Output the (X, Y) coordinate of the center of the cell containing the given text.  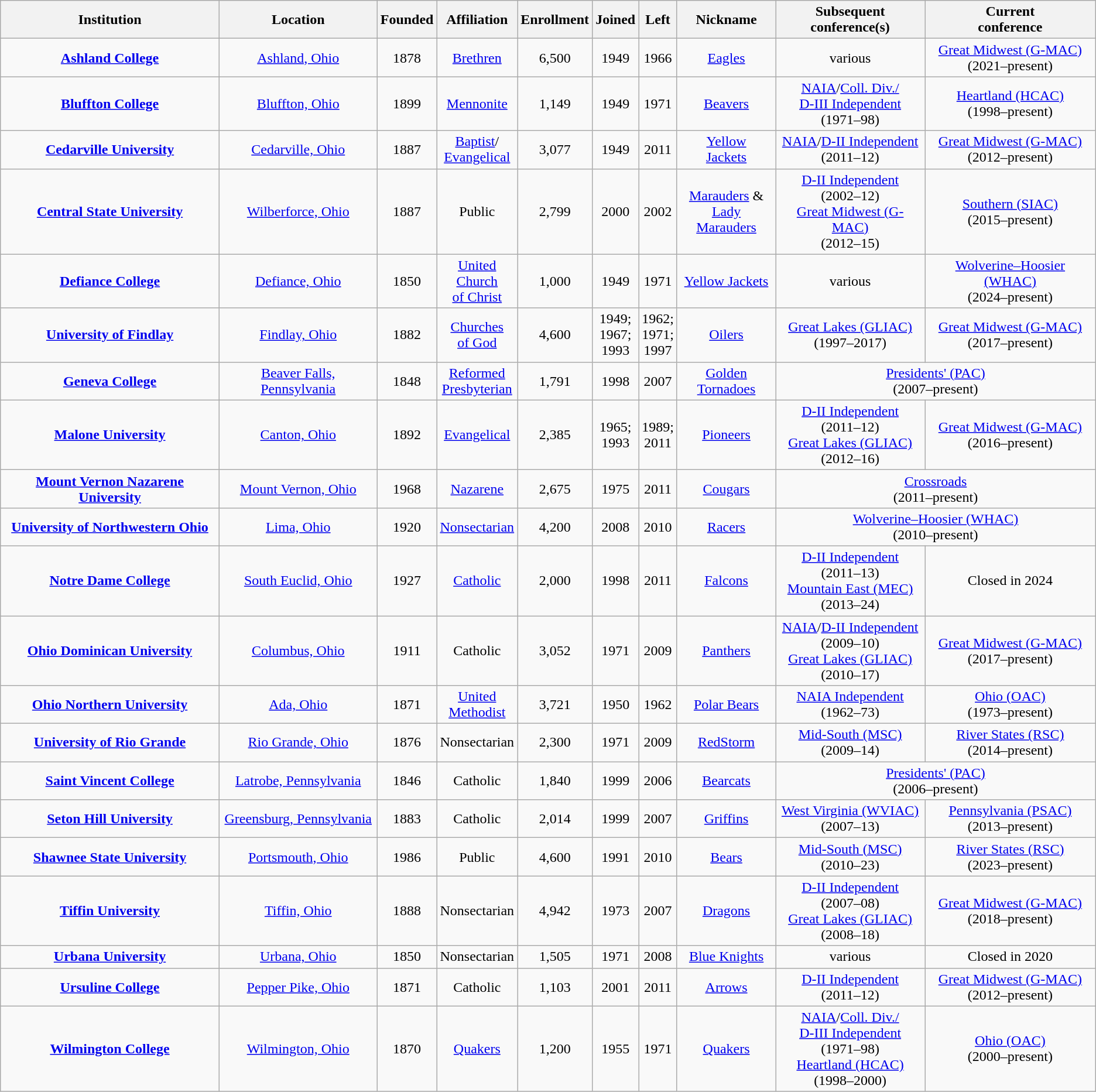
3,077 (555, 150)
Defiance, Ohio (298, 281)
Polar Bears (726, 705)
2006 (658, 781)
1973 (616, 911)
Baptist/Evangelical (477, 150)
4,942 (555, 911)
Cedarville, Ohio (298, 150)
Ashland, Ohio (298, 57)
Rio Grande, Ohio (298, 742)
1878 (407, 57)
South Euclid, Ohio (298, 581)
2,799 (555, 211)
Beavers (726, 104)
1986 (407, 857)
Closed in 2020 (1011, 957)
Ohio (OAC)(1973–present) (1011, 705)
ReformedPresbyterian (477, 381)
1846 (407, 781)
1962;1971;1997 (658, 335)
1882 (407, 335)
Left (658, 20)
2001 (616, 987)
1962 (658, 705)
Enrollment (555, 20)
Oilers (726, 335)
University of Northwestern Ohio (110, 527)
Presidents' (PAC)(2006–present) (936, 781)
1991 (616, 857)
Falcons (726, 581)
1965;1993 (616, 434)
1975 (616, 488)
3,052 (555, 651)
1911 (407, 651)
Southern (SIAC)(2015–present) (1011, 211)
Heartland (HCAC)(1998–present) (1011, 104)
2000 (616, 211)
Arrows (726, 987)
1899 (407, 104)
Griffins (726, 819)
Brethren (477, 57)
Churchesof God (477, 335)
Ada, Ohio (298, 705)
1920 (407, 527)
Notre Dame College (110, 581)
NAIA/D-II Independent(2011–12) (850, 150)
1,791 (555, 381)
Bears (726, 857)
Affiliation (477, 20)
D-II Independent(2011–12) (850, 987)
Defiance College (110, 281)
Racers (726, 527)
West Virginia (WVIAC)(2007–13) (850, 819)
Institution (110, 20)
1949;1967;1993 (616, 335)
Presidents' (PAC)(2007–present) (936, 381)
2,385 (555, 434)
Mennonite (477, 104)
Ohio (OAC)(2000–present) (1011, 1049)
YellowJackets (726, 150)
Portsmouth, Ohio (298, 857)
Cougars (726, 488)
Greensburg, Pennsylvania (298, 819)
Pepper Pike, Ohio (298, 987)
NAIA/Coll. Div./D-III Independent(1971–98) (850, 104)
Beaver Falls, Pennsylvania (298, 381)
Tiffin, Ohio (298, 911)
1955 (616, 1049)
2,014 (555, 819)
Great Midwest (G-MAC)(2021–present) (1011, 57)
D-II Independent(2011–13)Mountain East (MEC)(2013–24) (850, 581)
1848 (407, 381)
Pioneers (726, 434)
1,840 (555, 781)
Columbus, Ohio (298, 651)
4,200 (555, 527)
NAIA/D-II Independent(2009–10)Great Lakes (GLIAC)(2010–17) (850, 651)
UnitedChurchof Christ (477, 281)
Malone University (110, 434)
Seton Hill University (110, 819)
Subsequentconference(s) (850, 20)
Bearcats (726, 781)
Bluffton, Ohio (298, 104)
Currentconference (1011, 20)
Ohio Dominican University (110, 651)
Cedarville University (110, 150)
Joined (616, 20)
1968 (407, 488)
Mid-South (MSC)(2010–23) (850, 857)
Nazarene (477, 488)
Location (298, 20)
Yellow Jackets (726, 281)
Crossroads(2011–present) (936, 488)
Shawnee State University (110, 857)
Pennsylvania (PSAC)(2013–present) (1011, 819)
Lima, Ohio (298, 527)
Ashland College (110, 57)
Panthers (726, 651)
Evangelical (477, 434)
D-II Independent(2007–08)Great Lakes (GLIAC)(2008–18) (850, 911)
Wolverine–Hoosier (WHAC)(2024–present) (1011, 281)
1927 (407, 581)
1966 (658, 57)
University of Rio Grande (110, 742)
1,200 (555, 1049)
Wilberforce, Ohio (298, 211)
Latrobe, Pennsylvania (298, 781)
Eagles (726, 57)
Central State University (110, 211)
Nickname (726, 20)
1870 (407, 1049)
RedStorm (726, 742)
Closed in 2024 (1011, 581)
River States (RSC)(2014–present) (1011, 742)
Blue Knights (726, 957)
Saint Vincent College (110, 781)
GoldenTornadoes (726, 381)
1883 (407, 819)
1892 (407, 434)
Great Midwest (G-MAC)(2016–present) (1011, 434)
1989;2011 (658, 434)
Marauders &Lady Marauders (726, 211)
Ursuline College (110, 987)
1,505 (555, 957)
Urbana, Ohio (298, 957)
Findlay, Ohio (298, 335)
1,103 (555, 987)
1,149 (555, 104)
UnitedMethodist (477, 705)
Tiffin University (110, 911)
Mid-South (MSC)(2009–14) (850, 742)
Urbana University (110, 957)
2,300 (555, 742)
Dragons (726, 911)
Great Midwest (G-MAC)(2018–present) (1011, 911)
Geneva College (110, 381)
Wilmington, Ohio (298, 1049)
2,000 (555, 581)
3,721 (555, 705)
1888 (407, 911)
Wolverine–Hoosier (WHAC)(2010–present) (936, 527)
Wilmington College (110, 1049)
6,500 (555, 57)
2,675 (555, 488)
Mount Vernon, Ohio (298, 488)
Great Lakes (GLIAC)(1997–2017) (850, 335)
NAIA/Coll. Div./D-III Independent(1971–98)Heartland (HCAC)(1998–2000) (850, 1049)
Canton, Ohio (298, 434)
Mount Vernon Nazarene University (110, 488)
River States (RSC)(2023–present) (1011, 857)
University of Findlay (110, 335)
NAIA Independent(1962–73) (850, 705)
Bluffton College (110, 104)
Founded (407, 20)
1950 (616, 705)
1876 (407, 742)
1,000 (555, 281)
D-II Independent(2002–12)Great Midwest (G-MAC)(2012–15) (850, 211)
2002 (658, 211)
D-II Independent(2011–12)Great Lakes (GLIAC)(2012–16) (850, 434)
Ohio Northern University (110, 705)
